Scan for the cell matching the given text and deliver its [x, y] coordinate at center. 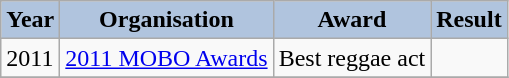
Result [469, 20]
2011 MOBO Awards [166, 58]
Best reggae act [352, 58]
2011 [30, 58]
Organisation [166, 20]
Year [30, 20]
Award [352, 20]
